Identify which cell holds the provided text, then report its [x, y] central coordinate. 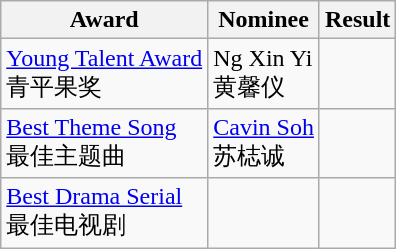
Result [357, 20]
Best Drama Serial 最佳电视剧 [104, 213]
Young Talent Award 青平果奖 [104, 74]
Award [104, 20]
Cavin Soh 苏梽诚 [264, 143]
Best Theme Song 最佳主题曲 [104, 143]
Ng Xin Yi 黄馨仪 [264, 74]
Nominee [264, 20]
